Detect which cell encompasses the target text, then output its [x, y] center coordinate. 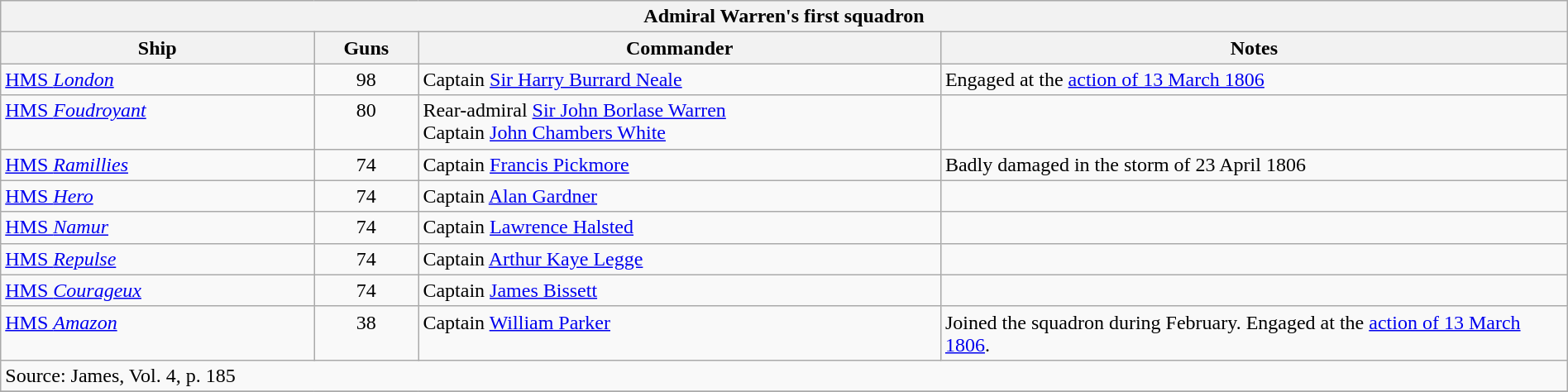
Joined the squadron during February. Engaged at the action of 13 March 1806. [1254, 332]
Admiral Warren's first squadron [784, 17]
Captain Sir Harry Burrard Neale [680, 79]
Captain James Bissett [680, 290]
Engaged at the action of 13 March 1806 [1254, 79]
Badly damaged in the storm of 23 April 1806 [1254, 165]
38 [366, 332]
HMS Hero [157, 196]
Source: James, Vol. 4, p. 185 [784, 375]
80 [366, 122]
Ship [157, 48]
Captain Arthur Kaye Legge [680, 259]
HMS Ramillies [157, 165]
Captain Lawrence Halsted [680, 227]
Captain William Parker [680, 332]
HMS London [157, 79]
HMS Amazon [157, 332]
HMS Namur [157, 227]
Commander [680, 48]
98 [366, 79]
HMS Repulse [157, 259]
Rear-admiral Sir John Borlase Warren Captain John Chambers White [680, 122]
Captain Francis Pickmore [680, 165]
HMS Foudroyant [157, 122]
HMS Courageux [157, 290]
Captain Alan Gardner [680, 196]
Guns [366, 48]
Notes [1254, 48]
